Scan for the cell matching the given text and deliver its (x, y) coordinate at center. 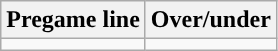
Pregame line (74, 20)
Over/under (210, 20)
